Provide the (x, y) coordinate of the cell's center where the given text is located.  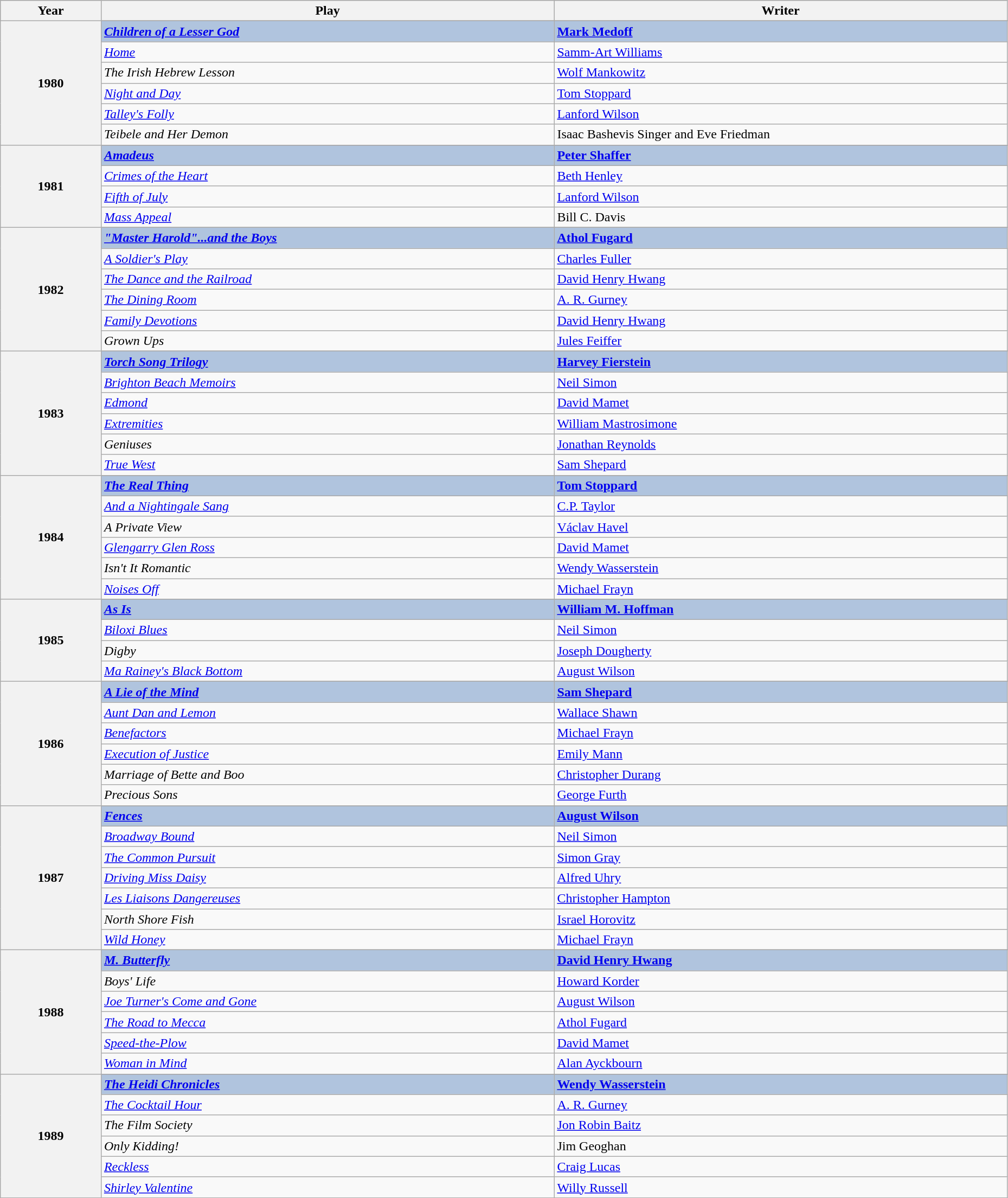
Reckless (328, 1167)
Grown Ups (328, 341)
1987 (51, 877)
1984 (51, 537)
Harvey Fierstein (781, 362)
1981 (51, 186)
Talley's Folly (328, 114)
1989 (51, 1136)
The Real Thing (328, 485)
Mass Appeal (328, 217)
Charles Fuller (781, 259)
Jonathan Reynolds (781, 444)
The Dance and the Railroad (328, 279)
Václav Havel (781, 527)
Jon Robin Baitz (781, 1125)
Family Devotions (328, 321)
Bill C. Davis (781, 217)
Simon Gray (781, 857)
Woman in Mind (328, 1064)
Teibele and Her Demon (328, 134)
Jim Geoghan (781, 1146)
Beth Henley (781, 176)
Christopher Durang (781, 774)
William M. Hoffman (781, 610)
The Dining Room (328, 300)
Digby (328, 651)
North Shore Fish (328, 919)
Joseph Dougherty (781, 651)
M. Butterfly (328, 960)
A Private View (328, 527)
Year (51, 11)
1985 (51, 640)
Isn't It Romantic (328, 568)
Broadway Bound (328, 836)
1986 (51, 744)
Shirley Valentine (328, 1187)
Les Liaisons Dangereuses (328, 898)
1988 (51, 1012)
Crimes of the Heart (328, 176)
Edmond (328, 403)
Marriage of Bette and Boo (328, 774)
Wild Honey (328, 940)
Alan Ayckbourn (781, 1064)
The Heidi Chronicles (328, 1084)
Mark Medoff (781, 31)
1980 (51, 83)
Christopher Hampton (781, 898)
Only Kidding! (328, 1146)
The Film Society (328, 1125)
Samm-Art Williams (781, 52)
Fences (328, 816)
Fifth of July (328, 196)
Alfred Uhry (781, 877)
Home (328, 52)
Howard Korder (781, 981)
A Soldier's Play (328, 259)
Children of a Lesser God (328, 31)
Wallace Shawn (781, 713)
Writer (781, 11)
George Furth (781, 795)
Emily Mann (781, 754)
Noises Off (328, 588)
The Cocktail Hour (328, 1105)
Wolf Mankowitz (781, 73)
Aunt Dan and Lemon (328, 713)
Driving Miss Daisy (328, 877)
Jules Feiffer (781, 341)
C.P. Taylor (781, 506)
Extremities (328, 424)
Isaac Bashevis Singer and Eve Friedman (781, 134)
Execution of Justice (328, 754)
Boys' Life (328, 981)
True West (328, 465)
Speed-the-Plow (328, 1043)
Precious Sons (328, 795)
Peter Shaffer (781, 155)
And a Nightingale Sang (328, 506)
Biloxi Blues (328, 630)
Geniuses (328, 444)
William Mastrosimone (781, 424)
Israel Horovitz (781, 919)
The Road to Mecca (328, 1022)
Glengarry Glen Ross (328, 547)
Play (328, 11)
1983 (51, 413)
A Lie of the Mind (328, 692)
Joe Turner's Come and Gone (328, 1002)
Benefactors (328, 733)
Ma Rainey's Black Bottom (328, 671)
Brighton Beach Memoirs (328, 382)
The Common Pursuit (328, 857)
Night and Day (328, 93)
1982 (51, 289)
Torch Song Trilogy (328, 362)
Craig Lucas (781, 1167)
As Is (328, 610)
"Master Harold"...and the Boys (328, 238)
Amadeus (328, 155)
The Irish Hebrew Lesson (328, 73)
Willy Russell (781, 1187)
